Locate the cell with the specified text and output its [x, y] center coordinate. 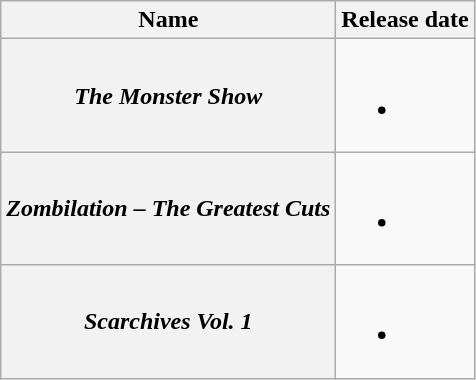
Name [168, 20]
Scarchives Vol. 1 [168, 322]
The Monster Show [168, 96]
Zombilation – The Greatest Cuts [168, 208]
Release date [405, 20]
